Output the (X, Y) coordinate of the center of the cell containing the given text.  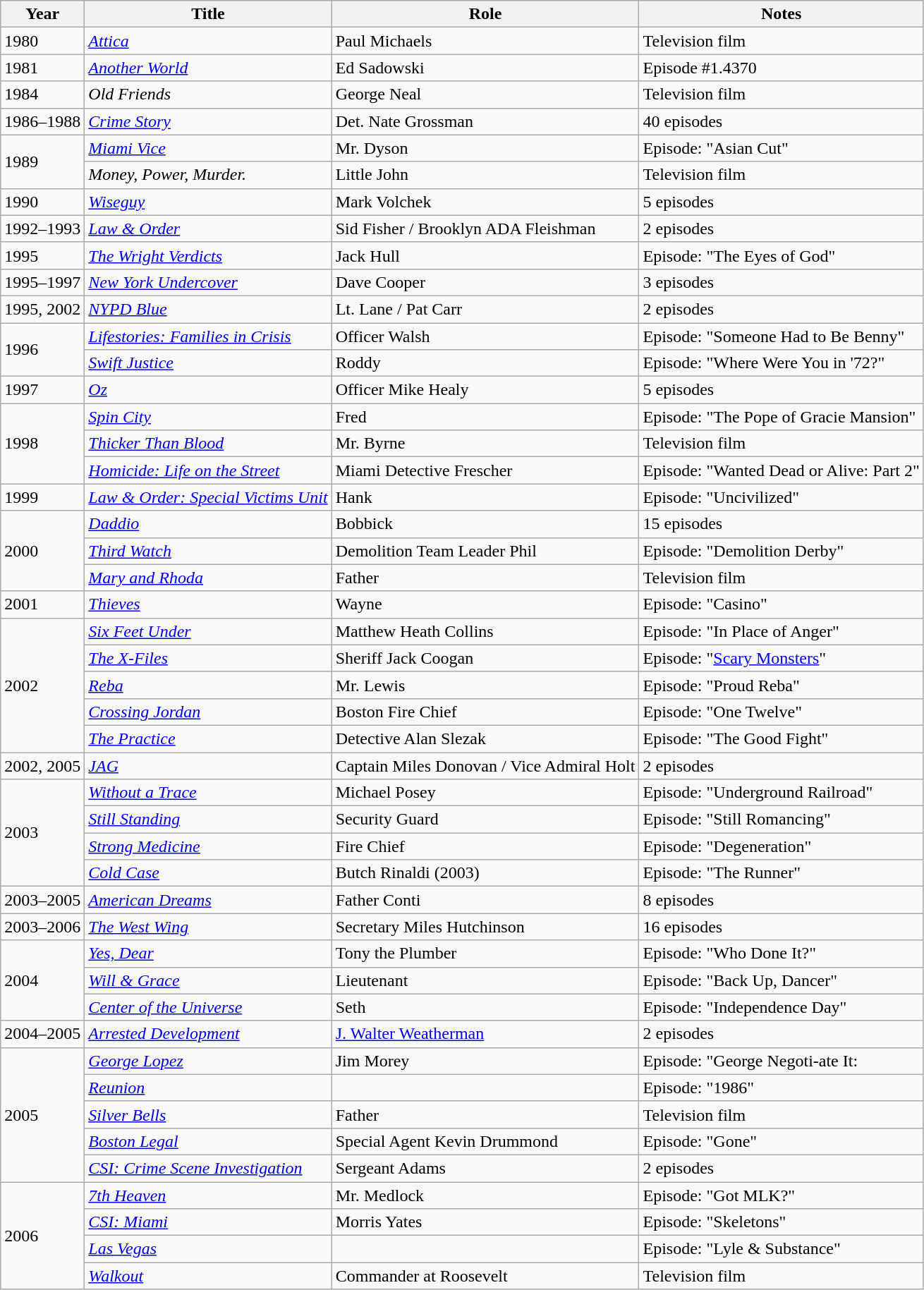
Silver Bells (208, 1114)
Episode: "Scary Monsters" (782, 658)
Lt. Lane / Pat Carr (485, 309)
Lieutenant (485, 980)
1995, 2002 (42, 309)
Another World (208, 68)
Sergeant Adams (485, 1168)
Fred (485, 417)
Sheriff Jack Coogan (485, 658)
Without a Trace (208, 793)
2002, 2005 (42, 765)
Homicide: Life on the Street (208, 470)
Yes, Dear (208, 954)
Six Feet Under (208, 631)
2000 (42, 551)
Jack Hull (485, 255)
Episode: "Asian Cut" (782, 148)
Dave Cooper (485, 282)
Strong Medicine (208, 846)
Episode #1.4370 (782, 68)
Arrested Development (208, 1034)
2002 (42, 685)
Butch Rinaldi (2003) (485, 873)
Episode: "The Pope of Gracie Mansion" (782, 417)
Episode: "Who Done It?" (782, 954)
Episode: "Still Romancing" (782, 820)
Lifestories: Families in Crisis (208, 336)
Episode: "Gone" (782, 1141)
Mark Volchek (485, 202)
40 episodes (782, 121)
Swift Justice (208, 363)
Reba (208, 685)
George Lopez (208, 1061)
Attica (208, 41)
Mary and Rhoda (208, 578)
The Wright Verdicts (208, 255)
Cold Case (208, 873)
1997 (42, 390)
Episode: "Underground Railroad" (782, 793)
1996 (42, 350)
1999 (42, 497)
Crossing Jordan (208, 712)
15 episodes (782, 524)
Ed Sadowski (485, 68)
Boston Legal (208, 1141)
Mr. Medlock (485, 1195)
Role (485, 14)
Episode: "One Twelve" (782, 712)
Michael Posey (485, 793)
American Dreams (208, 900)
1995 (42, 255)
Boston Fire Chief (485, 712)
1992–1993 (42, 229)
7th Heaven (208, 1195)
Still Standing (208, 820)
Episode: "Degeneration" (782, 846)
Episode: "Independence Day" (782, 1007)
1980 (42, 41)
Commander at Roosevelt (485, 1276)
Third Watch (208, 551)
Money, Power, Murder. (208, 175)
Episode: "The Runner" (782, 873)
Fire Chief (485, 846)
Episode: "George Negoti-ate It: (782, 1061)
Walkout (208, 1276)
3 episodes (782, 282)
New York Undercover (208, 282)
George Neal (485, 95)
Roddy (485, 363)
Episode: "Skeletons" (782, 1222)
Law & Order (208, 229)
Episode: "The Eyes of God" (782, 255)
The X-Files (208, 658)
Demolition Team Leader Phil (485, 551)
Reunion (208, 1088)
Old Friends (208, 95)
Spin City (208, 417)
Episode: "Wanted Dead or Alive: Part 2" (782, 470)
Seth (485, 1007)
Father Conti (485, 900)
The West Wing (208, 927)
Las Vegas (208, 1249)
Thicker Than Blood (208, 444)
Will & Grace (208, 980)
Officer Mike Healy (485, 390)
Episode: "1986" (782, 1088)
Wiseguy (208, 202)
2004–2005 (42, 1034)
Center of the Universe (208, 1007)
NYPD Blue (208, 309)
Officer Walsh (485, 336)
1989 (42, 162)
Oz (208, 390)
Episode: "Where Were You in '72?" (782, 363)
Mr. Lewis (485, 685)
2003–2006 (42, 927)
2003 (42, 833)
1990 (42, 202)
Mr. Dyson (485, 148)
Wayne (485, 604)
The Practice (208, 738)
Miami Detective Frescher (485, 470)
Episode: "Got MLK?" (782, 1195)
Episode: "The Good Fight" (782, 738)
2001 (42, 604)
Episode: "Casino" (782, 604)
J. Walter Weatherman (485, 1034)
8 episodes (782, 900)
Morris Yates (485, 1222)
Sid Fisher / Brooklyn ADA Fleishman (485, 229)
CSI: Crime Scene Investigation (208, 1168)
Episode: "Uncivilized" (782, 497)
Paul Michaels (485, 41)
1998 (42, 444)
Hank (485, 497)
Episode: "Back Up, Dancer" (782, 980)
JAG (208, 765)
2003–2005 (42, 900)
Episode: "Someone Had to Be Benny" (782, 336)
Tony the Plumber (485, 954)
CSI: Miami (208, 1222)
Daddio (208, 524)
2004 (42, 980)
Jim Morey (485, 1061)
1981 (42, 68)
Law & Order: Special Victims Unit (208, 497)
Notes (782, 14)
Crime Story (208, 121)
1995–1997 (42, 282)
Episode: "Demolition Derby" (782, 551)
1984 (42, 95)
Secretary Miles Hutchinson (485, 927)
Security Guard (485, 820)
Bobbick (485, 524)
Det. Nate Grossman (485, 121)
16 episodes (782, 927)
Detective Alan Slezak (485, 738)
Little John (485, 175)
Episode: "Lyle & Substance" (782, 1249)
Miami Vice (208, 148)
Episode: "In Place of Anger" (782, 631)
Mr. Byrne (485, 444)
Year (42, 14)
Episode: "Proud Reba" (782, 685)
Thieves (208, 604)
2006 (42, 1236)
2005 (42, 1114)
Captain Miles Donovan / Vice Admiral Holt (485, 765)
Matthew Heath Collins (485, 631)
1986–1988 (42, 121)
Special Agent Kevin Drummond (485, 1141)
Title (208, 14)
